Extract the [x, y] coordinate from the center of the cell holding the provided text.  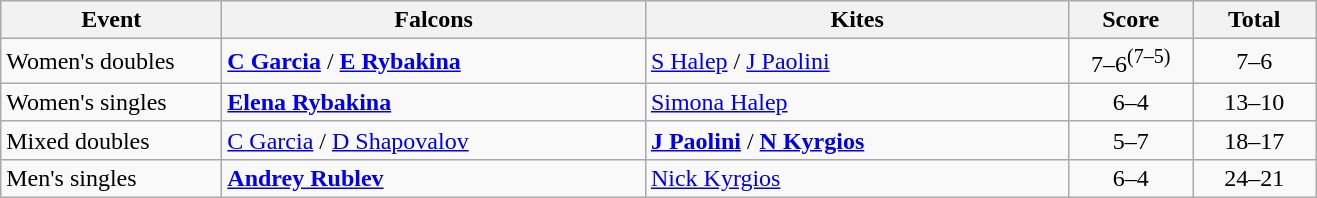
Women's singles [112, 102]
Elena Rybakina [434, 102]
24–21 [1254, 178]
C Garcia / E Rybakina [434, 62]
7–6 [1254, 62]
J Paolini / N Kyrgios [857, 140]
Women's doubles [112, 62]
Mixed doubles [112, 140]
Nick Kyrgios [857, 178]
Men's singles [112, 178]
S Halep / J Paolini [857, 62]
C Garcia / D Shapovalov [434, 140]
Total [1254, 20]
Kites [857, 20]
Event [112, 20]
7–6(7–5) [1131, 62]
Falcons [434, 20]
Simona Halep [857, 102]
13–10 [1254, 102]
5–7 [1131, 140]
Score [1131, 20]
Andrey Rublev [434, 178]
18–17 [1254, 140]
